For the text-containing cell, return its midpoint in [x, y] coordinate format. 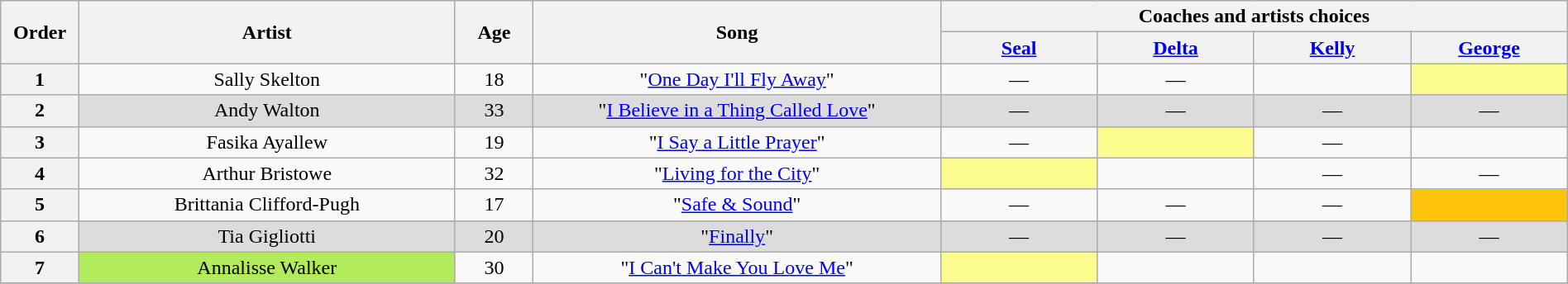
19 [495, 142]
Delta [1176, 48]
Arthur Bristowe [266, 173]
17 [495, 205]
"Living for the City" [738, 173]
6 [40, 236]
Sally Skelton [266, 79]
Song [738, 32]
32 [495, 173]
Tia Gigliotti [266, 236]
"One Day I'll Fly Away" [738, 79]
Artist [266, 32]
18 [495, 79]
4 [40, 173]
2 [40, 111]
Coaches and artists choices [1254, 17]
3 [40, 142]
Andy Walton [266, 111]
5 [40, 205]
"I Say a Little Prayer" [738, 142]
7 [40, 267]
"I Believe in a Thing Called Love" [738, 111]
"Safe & Sound" [738, 205]
20 [495, 236]
Kelly [1331, 48]
"I Can't Make You Love Me" [738, 267]
George [1489, 48]
Annalisse Walker [266, 267]
30 [495, 267]
"Finally" [738, 236]
Seal [1019, 48]
Order [40, 32]
Brittania Clifford-Pugh [266, 205]
Age [495, 32]
1 [40, 79]
Fasika Ayallew [266, 142]
33 [495, 111]
